Find where the given text appears and provide that cell's center as [X, Y] coordinate. 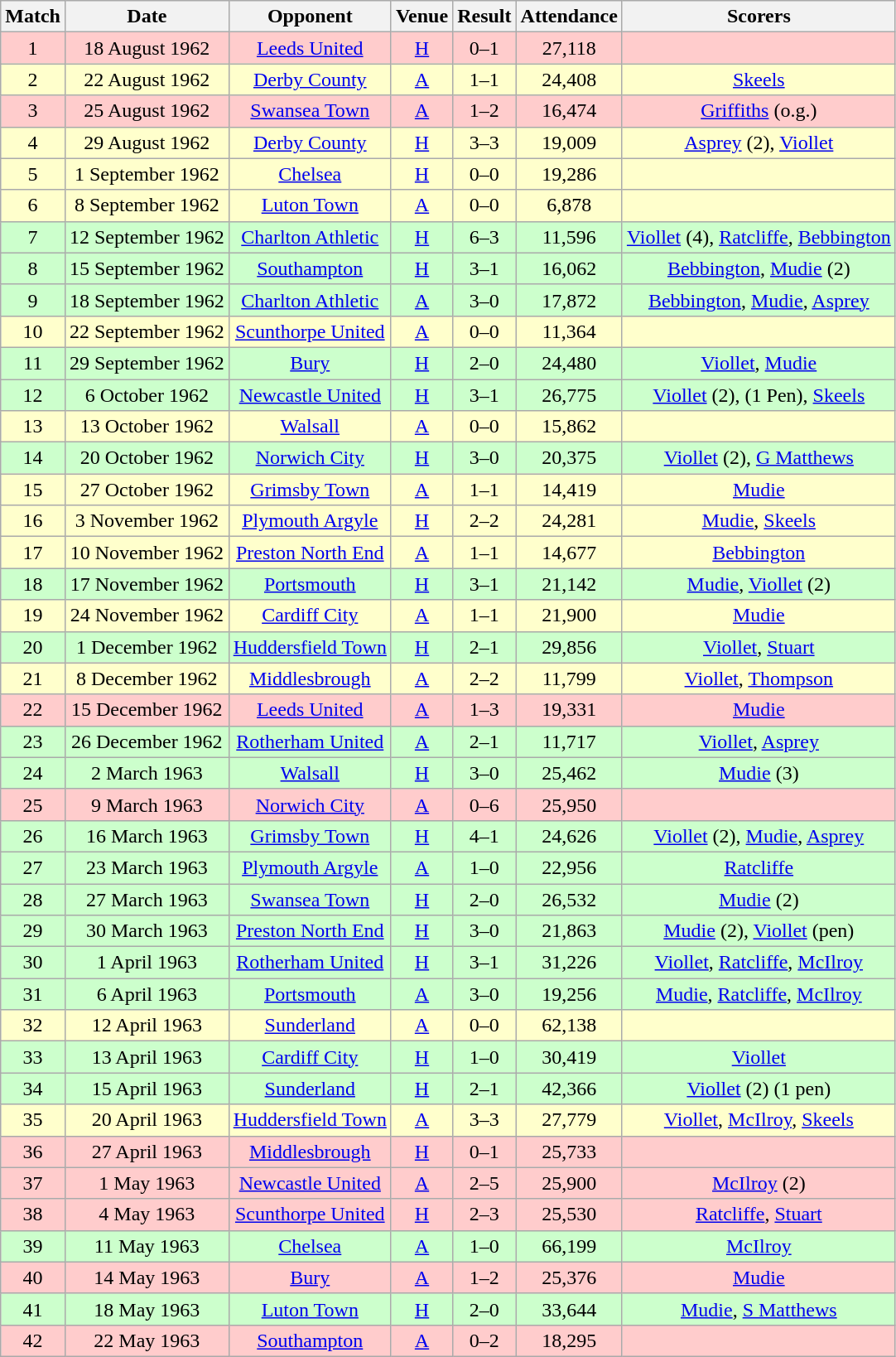
20 [33, 647]
1 September 1962 [147, 174]
21 [33, 678]
2 [33, 80]
9 March 1963 [147, 804]
21,900 [569, 616]
16,474 [569, 111]
35 [33, 1120]
Viollet, Mudie [759, 363]
Viollet (2) (1 pen) [759, 1089]
8 September 1962 [147, 205]
25,733 [569, 1152]
31,226 [569, 963]
23 [33, 741]
Viollet, Thompson [759, 678]
66,199 [569, 1246]
Opponent [310, 17]
8 [33, 268]
11,799 [569, 678]
Viollet (2), Mudie, Asprey [759, 836]
28 [33, 899]
15 [33, 490]
1 May 1963 [147, 1183]
4–1 [484, 836]
Mudie, Viollet (2) [759, 584]
26 [33, 836]
20,375 [569, 458]
Date [147, 17]
27,118 [569, 48]
10 November 1962 [147, 553]
16 March 1963 [147, 836]
15 April 1963 [147, 1089]
Viollet (4), Ratcliffe, Bebbington [759, 237]
0–6 [484, 804]
29,856 [569, 647]
22 [33, 710]
29 [33, 931]
29 September 1962 [147, 363]
25 [33, 804]
Griffiths (o.g.) [759, 111]
24 November 1962 [147, 616]
Mudie (2) [759, 899]
Viollet, Asprey [759, 741]
Ratcliffe [759, 867]
11 [33, 363]
27 October 1962 [147, 490]
11,364 [569, 331]
Attendance [569, 17]
4 May 1963 [147, 1215]
39 [33, 1246]
13 October 1962 [147, 427]
22 September 1962 [147, 331]
31 [33, 994]
Viollet, Ratcliffe, McIlroy [759, 963]
12 April 1963 [147, 1026]
19,286 [569, 174]
14 May 1963 [147, 1277]
McIlroy [759, 1246]
27 April 1963 [147, 1152]
18 [33, 584]
7 [33, 237]
38 [33, 1215]
14,419 [569, 490]
26,775 [569, 395]
33 [33, 1057]
6 [33, 205]
18 May 1963 [147, 1309]
42,366 [569, 1089]
20 April 1963 [147, 1120]
Viollet (2), (1 Pen), Skeels [759, 395]
24 [33, 773]
3 [33, 111]
6 October 1962 [147, 395]
25,950 [569, 804]
30 [33, 963]
Match [33, 17]
25,376 [569, 1277]
19 [33, 616]
Viollet, McIlroy, Skeels [759, 1120]
Mudie (3) [759, 773]
5 [33, 174]
Scorers [759, 17]
1 April 1963 [147, 963]
27 [33, 867]
25,530 [569, 1215]
6–3 [484, 237]
9 [33, 300]
12 September 1962 [147, 237]
17 [33, 553]
62,138 [569, 1026]
6 April 1963 [147, 994]
17 November 1962 [147, 584]
Viollet [759, 1057]
26,532 [569, 899]
13 [33, 427]
36 [33, 1152]
41 [33, 1309]
14,677 [569, 553]
6,878 [569, 205]
Mudie, S Matthews [759, 1309]
32 [33, 1026]
Venue [422, 17]
Viollet, Stuart [759, 647]
Asprey (2), Viollet [759, 142]
23 March 1963 [147, 867]
1–3 [484, 710]
19,331 [569, 710]
17,872 [569, 300]
25 August 1962 [147, 111]
11,717 [569, 741]
25,900 [569, 1183]
Bebbington, Mudie, Asprey [759, 300]
15,862 [569, 427]
14 [33, 458]
McIlroy (2) [759, 1183]
4 [33, 142]
1 December 1962 [147, 647]
33,644 [569, 1309]
18 September 1962 [147, 300]
Result [484, 17]
40 [33, 1277]
30 March 1963 [147, 931]
22 August 1962 [147, 80]
30,419 [569, 1057]
11,596 [569, 237]
Mudie (2), Viollet (pen) [759, 931]
21,142 [569, 584]
16 [33, 521]
15 December 1962 [147, 710]
Mudie, Ratcliffe, McIlroy [759, 994]
19,009 [569, 142]
2–3 [484, 1215]
20 October 1962 [147, 458]
24,281 [569, 521]
42 [33, 1340]
27 March 1963 [147, 899]
Mudie, Skeels [759, 521]
Ratcliffe, Stuart [759, 1215]
24,480 [569, 363]
1 [33, 48]
29 August 1962 [147, 142]
0–2 [484, 1340]
27,779 [569, 1120]
22 May 1963 [147, 1340]
Skeels [759, 80]
2–5 [484, 1183]
3 November 1962 [147, 521]
26 December 1962 [147, 741]
Bebbington [759, 553]
15 September 1962 [147, 268]
34 [33, 1089]
18 August 1962 [147, 48]
16,062 [569, 268]
Viollet (2), G Matthews [759, 458]
21,863 [569, 931]
37 [33, 1183]
13 April 1963 [147, 1057]
2 March 1963 [147, 773]
Bebbington, Mudie (2) [759, 268]
25,462 [569, 773]
11 May 1963 [147, 1246]
8 December 1962 [147, 678]
24,626 [569, 836]
24,408 [569, 80]
18,295 [569, 1340]
22,956 [569, 867]
19,256 [569, 994]
10 [33, 331]
12 [33, 395]
